Extract the [X, Y] coordinate from the center of the cell holding the provided text.  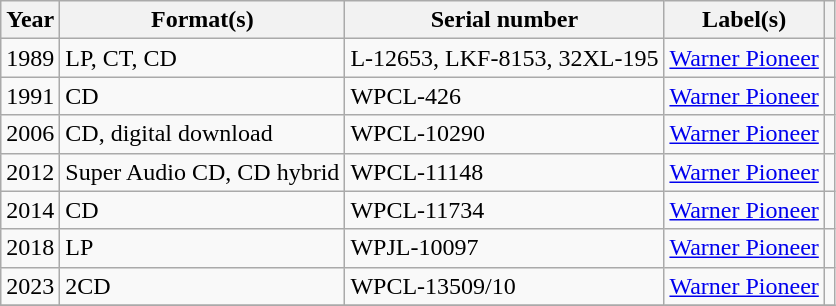
WPCL-13509/10 [504, 286]
2006 [30, 134]
WPCL-11734 [504, 210]
L-12653, LKF-8153, 32XL-195 [504, 58]
2CD [202, 286]
LP, CT, CD [202, 58]
2023 [30, 286]
WPCL-426 [504, 96]
Year [30, 20]
2018 [30, 248]
WPCL-10290 [504, 134]
Serial number [504, 20]
2012 [30, 172]
2014 [30, 210]
Super Audio CD, CD hybrid [202, 172]
WPJL-10097 [504, 248]
WPCL-11148 [504, 172]
1991 [30, 96]
LP [202, 248]
Format(s) [202, 20]
1989 [30, 58]
CD, digital download [202, 134]
Label(s) [744, 20]
